Detect which cell encompasses the target text, then output its [x, y] center coordinate. 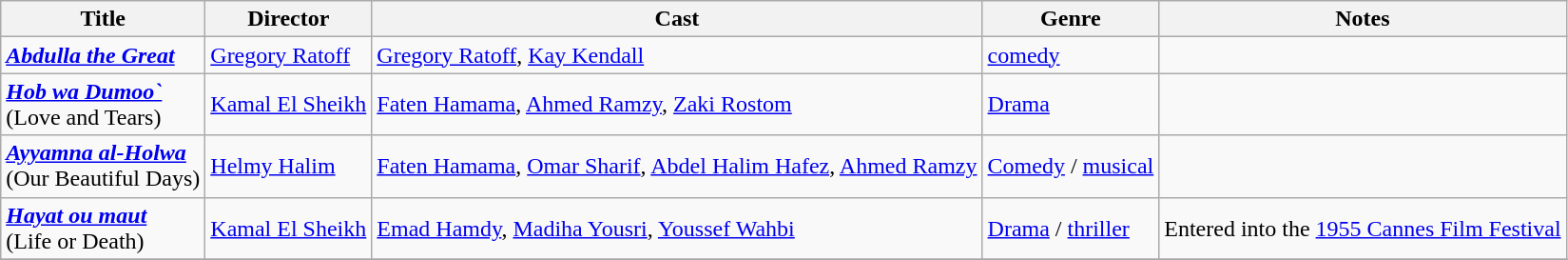
Gregory Ratoff [289, 55]
Emad Hamdy, Madiha Yousri, Youssef Wahbi [677, 229]
Title [103, 19]
comedy [1071, 55]
Comedy / musical [1071, 166]
Faten Hamama, Ahmed Ramzy, Zaki Rostom [677, 105]
Cast [677, 19]
Gregory Ratoff, Kay Kendall [677, 55]
Abdulla the Great [103, 55]
Drama / thriller [1071, 229]
Notes [1363, 19]
Ayyamna al-Holwa(Our Beautiful Days) [103, 166]
Genre [1071, 19]
Hob wa Dumoo`(Love and Tears) [103, 105]
Hayat ou maut(Life or Death) [103, 229]
Faten Hamama, Omar Sharif, Abdel Halim Hafez, Ahmed Ramzy [677, 166]
Helmy Halim [289, 166]
Drama [1071, 105]
Director [289, 19]
Entered into the 1955 Cannes Film Festival [1363, 229]
